Scan for the cell matching the given text and deliver its (X, Y) coordinate at center. 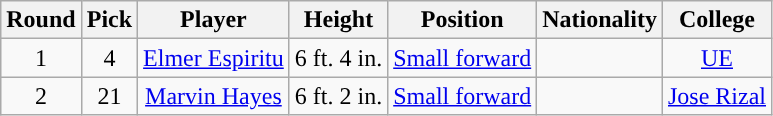
6 ft. 2 in. (338, 96)
4 (109, 58)
Player (214, 20)
Round (41, 20)
Height (338, 20)
Jose Rizal (716, 96)
Nationality (600, 20)
UE (716, 58)
6 ft. 4 in. (338, 58)
Pick (109, 20)
21 (109, 96)
College (716, 20)
1 (41, 58)
Position (462, 20)
Marvin Hayes (214, 96)
Elmer Espiritu (214, 58)
2 (41, 96)
